Determine the (x, y) coordinate at the center of the cell enclosing the given text.  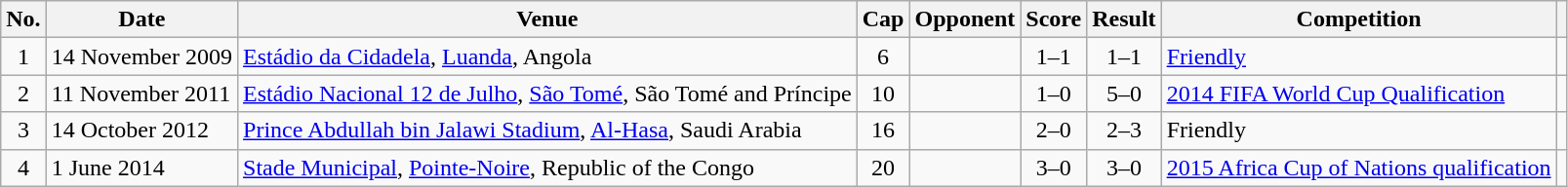
Result (1124, 19)
2 (23, 93)
14 October 2012 (141, 131)
2–0 (1054, 131)
2014 FIFA World Cup Qualification (1358, 93)
4 (23, 168)
Prince Abdullah bin Jalawi Stadium, Al-Hasa, Saudi Arabia (548, 131)
Competition (1358, 19)
10 (883, 93)
1–0 (1054, 93)
2–3 (1124, 131)
Venue (548, 19)
2015 Africa Cup of Nations qualification (1358, 168)
Cap (883, 19)
Opponent (965, 19)
No. (23, 19)
6 (883, 56)
3 (23, 131)
1 (23, 56)
14 November 2009 (141, 56)
Score (1054, 19)
Date (141, 19)
Estádio Nacional 12 de Julho, São Tomé, São Tomé and Príncipe (548, 93)
20 (883, 168)
Estádio da Cidadela, Luanda, Angola (548, 56)
Stade Municipal, Pointe-Noire, Republic of the Congo (548, 168)
5–0 (1124, 93)
11 November 2011 (141, 93)
1 June 2014 (141, 168)
16 (883, 131)
